Output the [X, Y] coordinate of the center of the cell containing the given text.  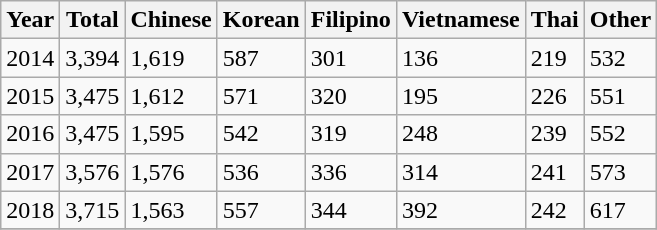
226 [554, 96]
Year [30, 20]
241 [554, 172]
314 [460, 172]
587 [261, 58]
239 [554, 134]
571 [261, 96]
Filipino [350, 20]
2017 [30, 172]
392 [460, 210]
3,394 [92, 58]
319 [350, 134]
195 [460, 96]
2016 [30, 134]
2018 [30, 210]
3,715 [92, 210]
336 [350, 172]
3,576 [92, 172]
344 [350, 210]
1,576 [171, 172]
1,563 [171, 210]
136 [460, 58]
Other [620, 20]
Total [92, 20]
1,619 [171, 58]
573 [620, 172]
557 [261, 210]
551 [620, 96]
1,612 [171, 96]
1,595 [171, 134]
542 [261, 134]
301 [350, 58]
Vietnamese [460, 20]
219 [554, 58]
Thai [554, 20]
242 [554, 210]
248 [460, 134]
2015 [30, 96]
320 [350, 96]
Korean [261, 20]
532 [620, 58]
Chinese [171, 20]
536 [261, 172]
552 [620, 134]
617 [620, 210]
2014 [30, 58]
